Provide the (x, y) coordinate of the cell's center where the given text is located.  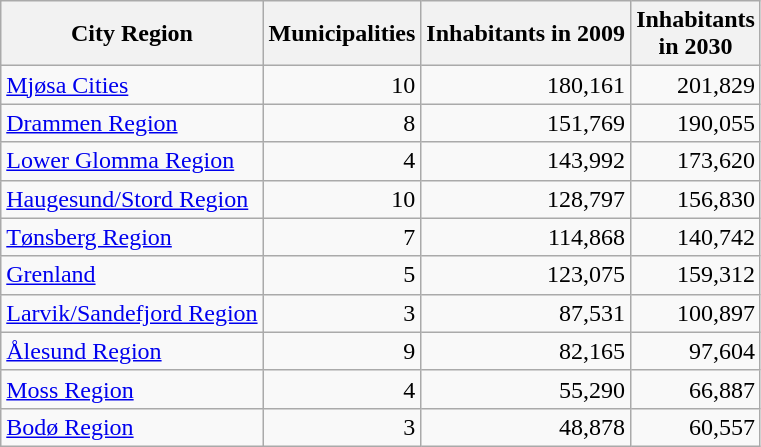
Inhabitantsin 2030 (696, 34)
9 (342, 351)
97,604 (696, 351)
114,868 (526, 237)
173,620 (696, 161)
Drammen Region (132, 123)
55,290 (526, 389)
Larvik/Sandefjord Region (132, 313)
143,992 (526, 161)
123,075 (526, 275)
159,312 (696, 275)
140,742 (696, 237)
City Region (132, 34)
87,531 (526, 313)
Inhabitants in 2009 (526, 34)
Mjøsa Cities (132, 85)
100,897 (696, 313)
Tønsberg Region (132, 237)
8 (342, 123)
Grenland (132, 275)
156,830 (696, 199)
66,887 (696, 389)
7 (342, 237)
Ålesund Region (132, 351)
180,161 (526, 85)
60,557 (696, 427)
48,878 (526, 427)
Municipalities (342, 34)
Haugesund/Stord Region (132, 199)
5 (342, 275)
Moss Region (132, 389)
201,829 (696, 85)
82,165 (526, 351)
190,055 (696, 123)
151,769 (526, 123)
128,797 (526, 199)
Bodø Region (132, 427)
Lower Glomma Region (132, 161)
